Identify which cell holds the provided text, then report its [X, Y] central coordinate. 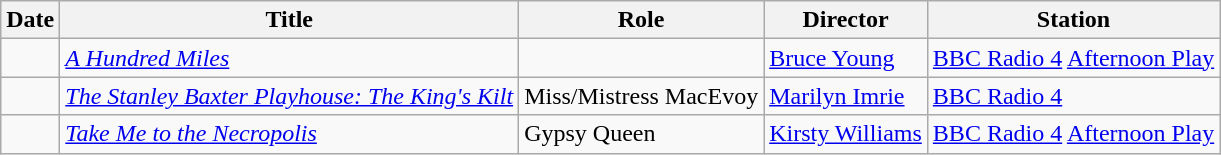
Date [30, 20]
BBC Radio 4 [1073, 96]
Take Me to the Necropolis [290, 134]
Role [642, 20]
Director [846, 20]
Kirsty Williams [846, 134]
Miss/Mistress MacEvoy [642, 96]
Station [1073, 20]
The Stanley Baxter Playhouse: The King's Kilt [290, 96]
Bruce Young [846, 58]
A Hundred Miles [290, 58]
Marilyn Imrie [846, 96]
Title [290, 20]
Gypsy Queen [642, 134]
